Return (x, y) of the center of cell containing provided text 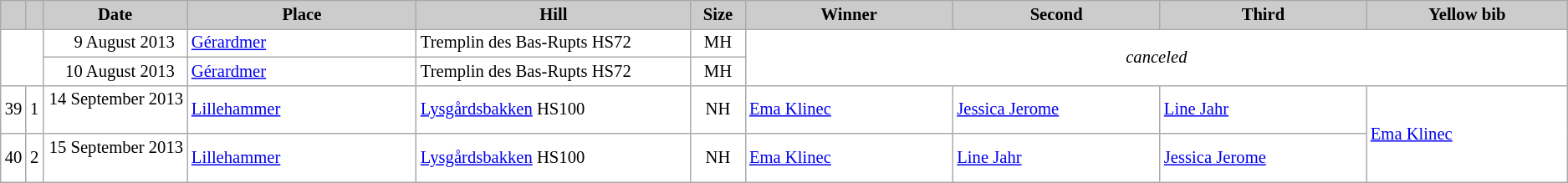
14 September 2013 (115, 109)
40 (13, 158)
Size (718, 14)
Date (115, 14)
Third (1263, 14)
Second (1056, 14)
2 (34, 158)
Place (302, 14)
Hill (554, 14)
Winner (849, 14)
9 August 2013 (115, 43)
canceled (1157, 57)
10 August 2013 (115, 71)
1 (34, 109)
39 (13, 109)
15 September 2013 (115, 158)
Yellow bib (1467, 14)
